Extract the (x, y) coordinate from the center of the cell holding the provided text.  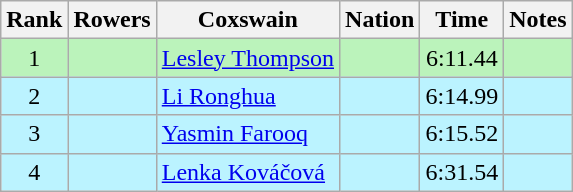
2 (34, 96)
3 (34, 134)
Nation (380, 20)
6:11.44 (462, 58)
Yasmin Farooq (248, 134)
Lesley Thompson (248, 58)
6:31.54 (462, 172)
Coxswain (248, 20)
6:14.99 (462, 96)
Notes (538, 20)
Rowers (112, 20)
Rank (34, 20)
Li Ronghua (248, 96)
Time (462, 20)
1 (34, 58)
6:15.52 (462, 134)
4 (34, 172)
Lenka Kováčová (248, 172)
